Pinpoint the cell where the given text exists, returning its (X, Y) midpoint coordinate. 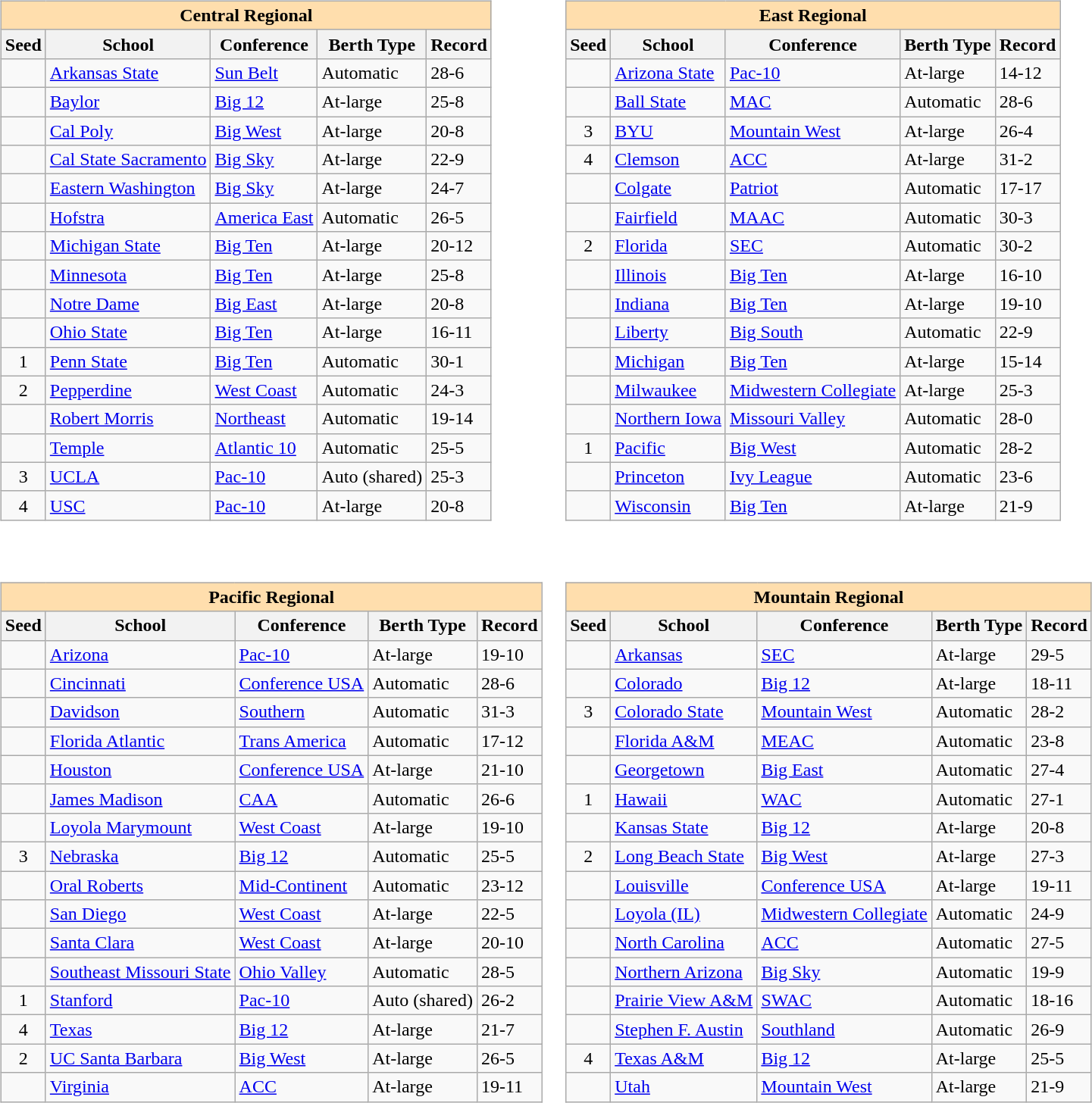
Arkansas (684, 655)
Texas A&M (684, 1058)
Santa Clara (140, 943)
Oral Roberts (140, 886)
Cal Poly (128, 131)
Davidson (140, 712)
Wisconsin (668, 505)
Indiana (668, 304)
Liberty (668, 333)
26-2 (509, 1001)
Loyola Marymount (140, 827)
18-16 (1059, 1001)
Illinois (668, 275)
CAA (302, 798)
Fairfield (668, 217)
Mountain Regional (829, 597)
Houston (140, 770)
Robert Morris (128, 419)
16-11 (459, 333)
23-8 (1059, 741)
Northern Arizona (684, 972)
27-1 (1059, 798)
Stanford (140, 1001)
Loyola (IL) (684, 914)
Princeton (668, 477)
Prairie View A&M (684, 1001)
28-0 (1028, 419)
Temple (128, 448)
Pacific (668, 448)
Florida A&M (684, 741)
Ball State (668, 102)
20-10 (509, 943)
Virginia (140, 1087)
15-14 (1028, 361)
Stephen F. Austin (684, 1030)
Penn State (128, 361)
Northeast (264, 419)
23-6 (1028, 477)
Cal State Sacramento (128, 160)
23-12 (509, 886)
22-5 (509, 914)
Notre Dame (128, 304)
Southern (302, 712)
17-12 (509, 741)
Trans America (302, 741)
Ohio Valley (302, 972)
America East (264, 217)
San Diego (140, 914)
24-7 (459, 189)
Kansas State (684, 827)
Baylor (128, 102)
Georgetown (684, 770)
UC Santa Barbara (140, 1058)
Colorado State (684, 712)
Southeast Missouri State (140, 972)
Louisville (684, 886)
Pacific Regional (271, 597)
SWAC (844, 1001)
Cincinnati (140, 683)
Southland (844, 1030)
Patriot (812, 189)
MEAC (844, 741)
North Carolina (684, 943)
14-12 (1028, 73)
26-9 (1059, 1030)
Mid-Continent (302, 886)
Florida Atlantic (140, 741)
Northern Iowa (668, 419)
16-10 (1028, 275)
Pepperdine (128, 390)
Minnesota (128, 275)
27-4 (1059, 770)
Sun Belt (264, 73)
Colorado (684, 683)
Florida (668, 246)
19-9 (1059, 972)
BYU (668, 131)
Atlantic 10 (264, 448)
Arizona (140, 655)
30-3 (1028, 217)
21-7 (509, 1030)
Eastern Washington (128, 189)
Michigan State (128, 246)
24-9 (1059, 914)
USC (128, 505)
James Madison (140, 798)
Hofstra (128, 217)
31-2 (1028, 160)
24-3 (459, 390)
East Regional (813, 15)
18-11 (1059, 683)
Clemson (668, 160)
Ohio State (128, 333)
31-3 (509, 712)
19-14 (459, 419)
30-1 (459, 361)
Big South (812, 333)
Texas (140, 1030)
Ivy League (812, 477)
29-5 (1059, 655)
27-3 (1059, 856)
Arkansas State (128, 73)
20-12 (459, 246)
Nebraska (140, 856)
30-2 (1028, 246)
27-5 (1059, 943)
Missouri Valley (812, 419)
26-4 (1028, 131)
Hawaii (684, 798)
28-5 (509, 972)
MAC (812, 102)
Utah (684, 1087)
MAAC (812, 217)
Michigan (668, 361)
17-17 (1028, 189)
UCLA (128, 477)
21-10 (509, 770)
Arizona State (668, 73)
Colgate (668, 189)
Central Regional (246, 15)
Milwaukee (668, 390)
Long Beach State (684, 856)
26-6 (509, 798)
WAC (844, 798)
